Return the (x, y) coordinate for the center point of the cell that contains the specified text.  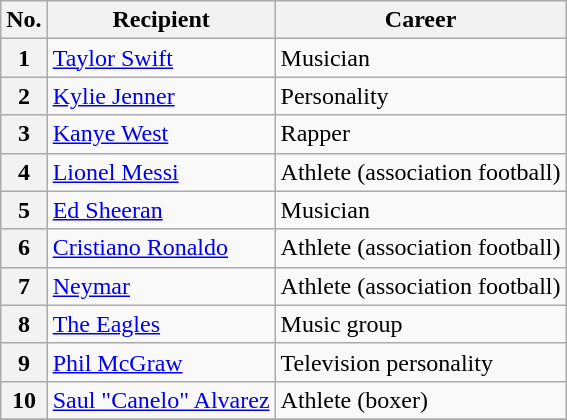
4 (24, 172)
Phil McGraw (161, 362)
Athlete (boxer) (420, 400)
7 (24, 286)
1 (24, 58)
Neymar (161, 286)
6 (24, 248)
Taylor Swift (161, 58)
Kylie Jenner (161, 96)
Rapper (420, 134)
Personality (420, 96)
Career (420, 20)
Television personality (420, 362)
Music group (420, 324)
5 (24, 210)
Ed Sheeran (161, 210)
Cristiano Ronaldo (161, 248)
Lionel Messi (161, 172)
Recipient (161, 20)
2 (24, 96)
Saul "Canelo" Alvarez (161, 400)
8 (24, 324)
9 (24, 362)
3 (24, 134)
No. (24, 20)
10 (24, 400)
Kanye West (161, 134)
The Eagles (161, 324)
